Output the [x, y] coordinate of the center of the cell containing the given text.  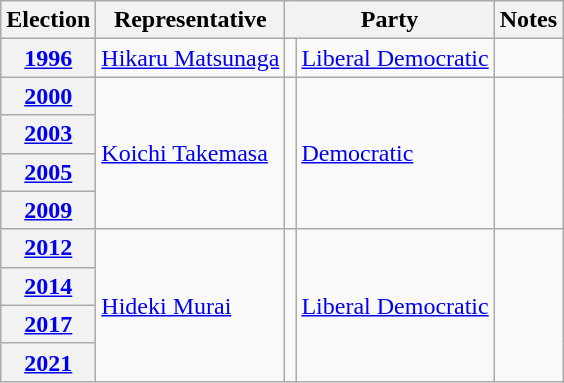
Party [390, 20]
1996 [48, 58]
Hikaru Matsunaga [190, 58]
2014 [48, 286]
2021 [48, 362]
Notes [528, 20]
Representative [190, 20]
2000 [48, 96]
2005 [48, 172]
2017 [48, 324]
2012 [48, 248]
2009 [48, 210]
Hideki Murai [190, 305]
2003 [48, 134]
Koichi Takemasa [190, 153]
Election [48, 20]
Democratic [395, 153]
